Pinpoint the cell where the given text exists, returning its (x, y) midpoint coordinate. 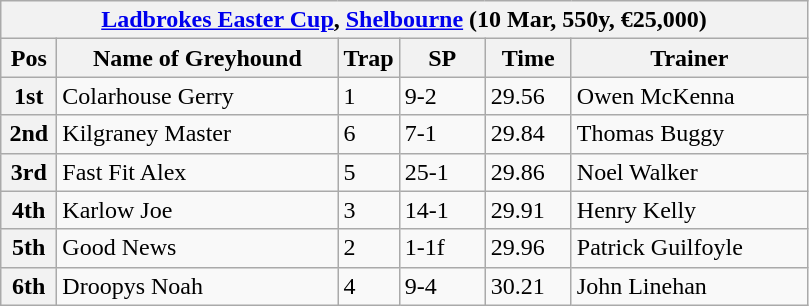
5 (368, 172)
Colarhouse Gerry (198, 96)
Trap (368, 58)
4 (368, 286)
29.91 (528, 210)
4th (29, 210)
7-1 (442, 134)
Patrick Guilfoyle (689, 248)
SP (442, 58)
Time (528, 58)
Good News (198, 248)
1-1f (442, 248)
29.84 (528, 134)
Pos (29, 58)
2 (368, 248)
6th (29, 286)
30.21 (528, 286)
9-2 (442, 96)
Karlow Joe (198, 210)
3 (368, 210)
9-4 (442, 286)
John Linehan (689, 286)
Name of Greyhound (198, 58)
Henry Kelly (689, 210)
Noel Walker (689, 172)
29.96 (528, 248)
1 (368, 96)
Ladbrokes Easter Cup, Shelbourne (10 Mar, 550y, €25,000) (404, 20)
5th (29, 248)
14-1 (442, 210)
2nd (29, 134)
Thomas Buggy (689, 134)
Fast Fit Alex (198, 172)
Trainer (689, 58)
29.56 (528, 96)
6 (368, 134)
25-1 (442, 172)
Droopys Noah (198, 286)
1st (29, 96)
Kilgraney Master (198, 134)
Owen McKenna (689, 96)
3rd (29, 172)
29.86 (528, 172)
